Pinpoint the cell where the given text exists, returning its [x, y] midpoint coordinate. 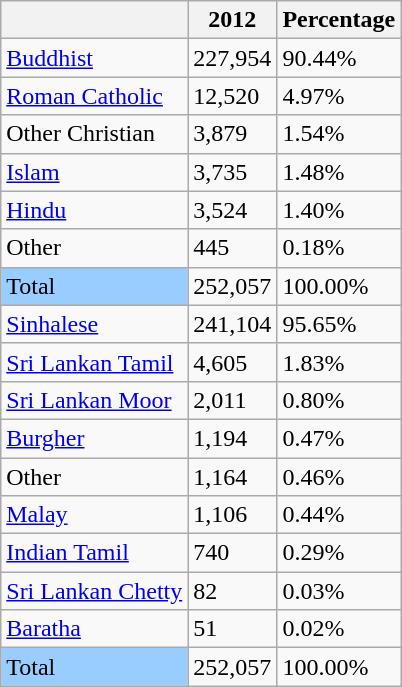
Percentage [339, 20]
4.97% [339, 96]
0.46% [339, 477]
0.02% [339, 629]
4,605 [232, 362]
Burgher [94, 438]
227,954 [232, 58]
0.47% [339, 438]
0.80% [339, 400]
Baratha [94, 629]
Sri Lankan Chetty [94, 591]
12,520 [232, 96]
Indian Tamil [94, 553]
90.44% [339, 58]
51 [232, 629]
0.29% [339, 553]
Buddhist [94, 58]
Islam [94, 172]
1.83% [339, 362]
0.18% [339, 248]
1.54% [339, 134]
1,164 [232, 477]
1,194 [232, 438]
1.40% [339, 210]
1.48% [339, 172]
Sri Lankan Moor [94, 400]
1,106 [232, 515]
95.65% [339, 324]
2,011 [232, 400]
Hindu [94, 210]
740 [232, 553]
2012 [232, 20]
445 [232, 248]
0.03% [339, 591]
0.44% [339, 515]
3,524 [232, 210]
82 [232, 591]
Malay [94, 515]
Sinhalese [94, 324]
Roman Catholic [94, 96]
Other Christian [94, 134]
3,735 [232, 172]
Sri Lankan Tamil [94, 362]
241,104 [232, 324]
3,879 [232, 134]
